Provide the (X, Y) coordinate of the cell's center where the given text is located.  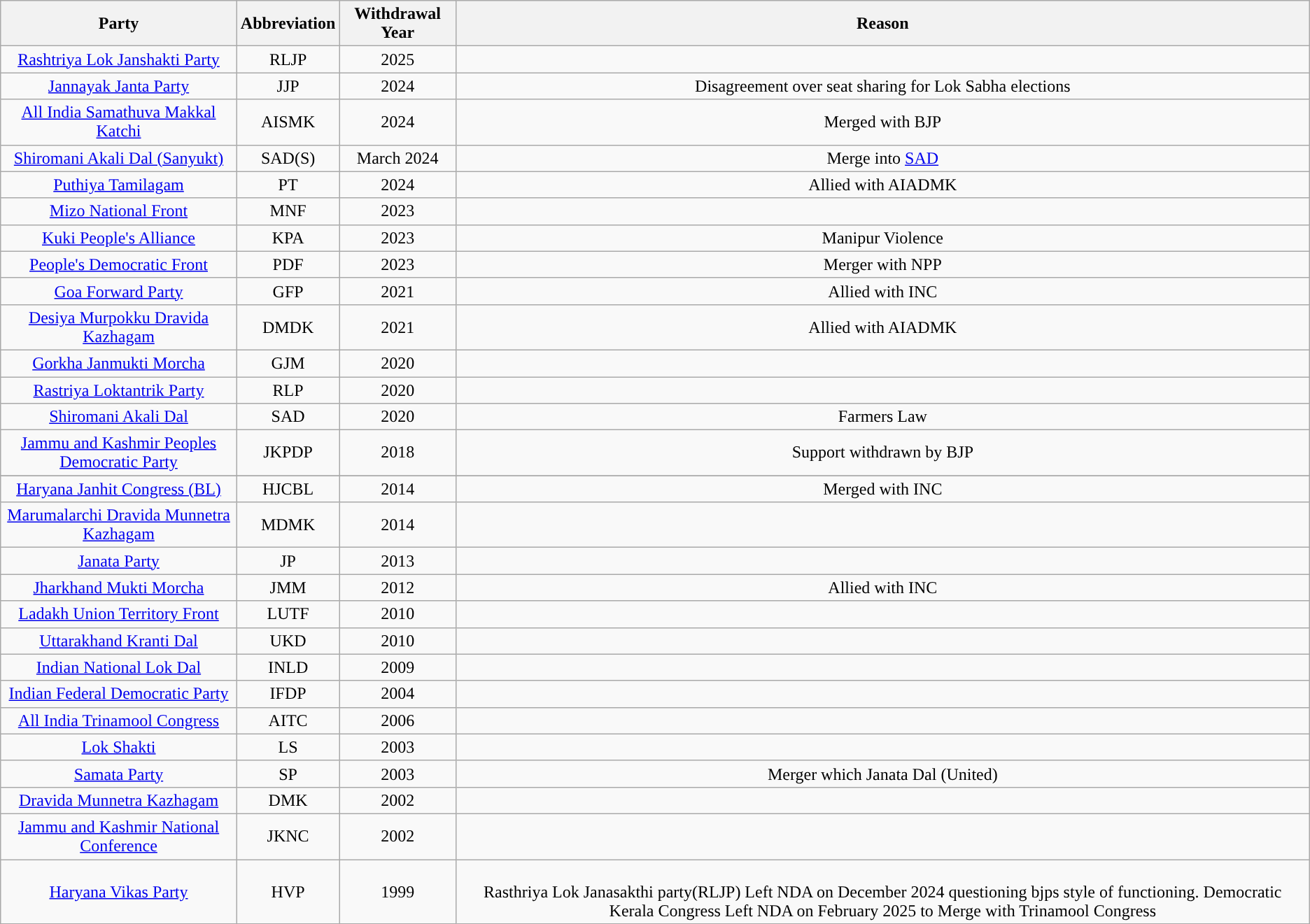
Merged with BJP (882, 122)
HJCBL (288, 489)
Manipur Violence (882, 238)
Shiromani Akali Dal (119, 417)
IFDP (288, 694)
Merger with NPP (882, 264)
Rastriya Loktantrik Party (119, 390)
Merge into SAD (882, 158)
Abbreviation (288, 24)
2025 (397, 59)
2018 (397, 453)
2006 (397, 720)
All India Trinamool Congress (119, 720)
PDF (288, 264)
Withdrawal Year (397, 24)
Indian Federal Democratic Party (119, 694)
INLD (288, 667)
MDMK (288, 525)
Haryana Janhit Congress (BL) (119, 489)
Goa Forward Party (119, 291)
DMK (288, 800)
LUTF (288, 614)
Reason (882, 24)
UKD (288, 641)
RLJP (288, 59)
Kuki People's Alliance (119, 238)
1999 (397, 891)
JMM (288, 588)
2009 (397, 667)
Dravida Munnetra Kazhagam (119, 800)
Rashtriya Lok Janshakti Party (119, 59)
AITC (288, 720)
Merger which Janata Dal (United) (882, 774)
Disagreement over seat sharing for Lok Sabha elections (882, 86)
Ladakh Union Territory Front (119, 614)
LS (288, 747)
Lok Shakti (119, 747)
Jammu and Kashmir National Conference (119, 837)
JJP (288, 86)
KPA (288, 238)
Mizo National Front (119, 211)
RLP (288, 390)
Indian National Lok Dal (119, 667)
Desiya Murpokku Dravida Kazhagam (119, 327)
All India Samathuva Makkal Katchi (119, 122)
Marumalarchi Dravida Munnetra Kazhagam (119, 525)
Haryana Vikas Party (119, 891)
People's Democratic Front (119, 264)
SAD (288, 417)
JKNC (288, 837)
Janata Party (119, 561)
Gorkha Janmukti Morcha (119, 363)
SP (288, 774)
Merged with INC (882, 489)
JP (288, 561)
GJM (288, 363)
Jammu and Kashmir Peoples Democratic Party (119, 453)
Puthiya Tamilagam (119, 185)
Samata Party (119, 774)
JKPDP (288, 453)
March 2024 (397, 158)
Support withdrawn by BJP (882, 453)
2012 (397, 588)
Uttarakhand Kranti Dal (119, 641)
AISMK (288, 122)
DMDK (288, 327)
Party (119, 24)
MNF (288, 211)
2013 (397, 561)
GFP (288, 291)
Jannayak Janta Party (119, 86)
HVP (288, 891)
PT (288, 185)
Farmers Law (882, 417)
SAD(S) (288, 158)
Shiromani Akali Dal (Sanyukt) (119, 158)
Jharkhand Mukti Morcha (119, 588)
2004 (397, 694)
